Identify which cell holds the provided text, then report its (X, Y) central coordinate. 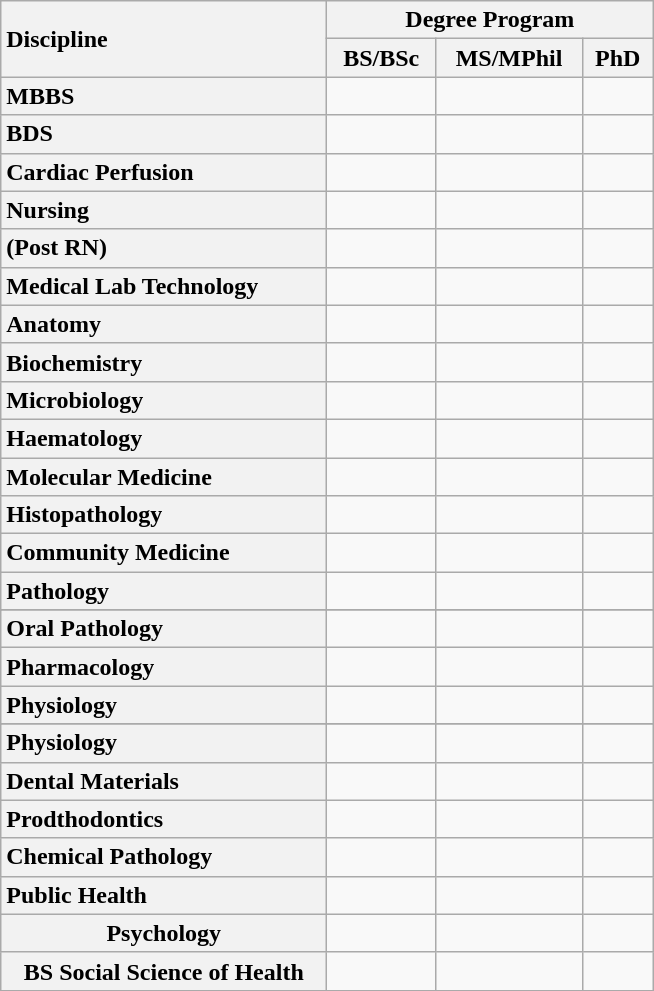
Pharmacology (164, 667)
Microbiology (164, 400)
BS Social Science of Health (164, 971)
BDS (164, 134)
Histopathology (164, 515)
Molecular Medicine (164, 477)
Public Health (164, 895)
Biochemistry (164, 362)
Nursing (164, 210)
Medical Lab Technology (164, 286)
MBBS (164, 96)
(Post RN) (164, 248)
Anatomy (164, 324)
Pathology (164, 591)
Cardiac Perfusion (164, 172)
Discipline (164, 39)
Degree Program (490, 20)
Psychology (164, 933)
MS/MPhil (510, 58)
Chemical Pathology (164, 857)
Dental Materials (164, 781)
BS/BSc (382, 58)
Haematology (164, 438)
PhD (617, 58)
Prodthodontics (164, 819)
Community Medicine (164, 553)
Oral Pathology (164, 629)
